From the cell containing the given text, extract its center point as (X, Y) coordinate. 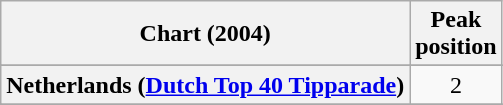
2 (456, 85)
Netherlands (Dutch Top 40 Tipparade) (206, 85)
Chart (2004) (206, 34)
Peakposition (456, 34)
